Return the [x, y] coordinate for the center point of the cell that contains the specified text.  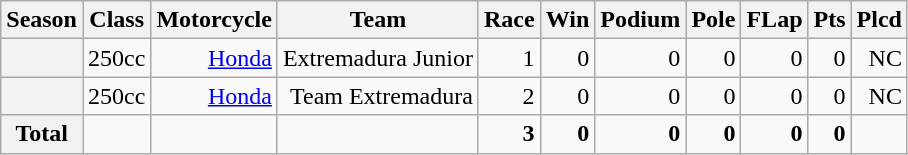
FLap [774, 20]
Pts [830, 20]
2 [509, 96]
Season [42, 20]
Motorcycle [214, 20]
Team [378, 20]
Race [509, 20]
Class [116, 20]
Podium [640, 20]
Team Extremadura [378, 96]
Win [568, 20]
Total [42, 134]
1 [509, 58]
Extremadura Junior [378, 58]
Pole [714, 20]
Plcd [879, 20]
3 [509, 134]
